Return (X, Y) of the center of cell containing provided text 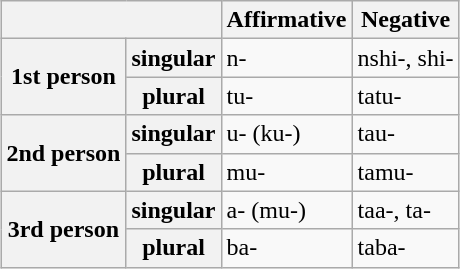
nshi-, shi- (406, 58)
1st person (64, 77)
a- (mu-) (286, 210)
tau- (406, 134)
Negative (406, 20)
taa-, ta- (406, 210)
u- (ku-) (286, 134)
2nd person (64, 153)
ba- (286, 248)
mu- (286, 172)
3rd person (64, 229)
tu- (286, 96)
n- (286, 58)
tamu- (406, 172)
Affirmative (286, 20)
tatu- (406, 96)
taba- (406, 248)
